Provide the [X, Y] coordinate of the cell's center where the given text is located.  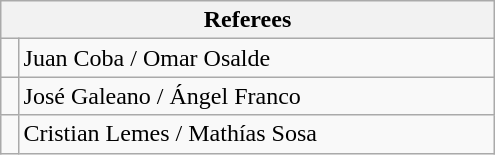
Referees [248, 20]
José Galeano / Ángel Franco [256, 96]
Juan Coba / Omar Osalde [256, 58]
Cristian Lemes / Mathías Sosa [256, 134]
